Search for the cell housing the specified text and yield its (X, Y) center coordinate. 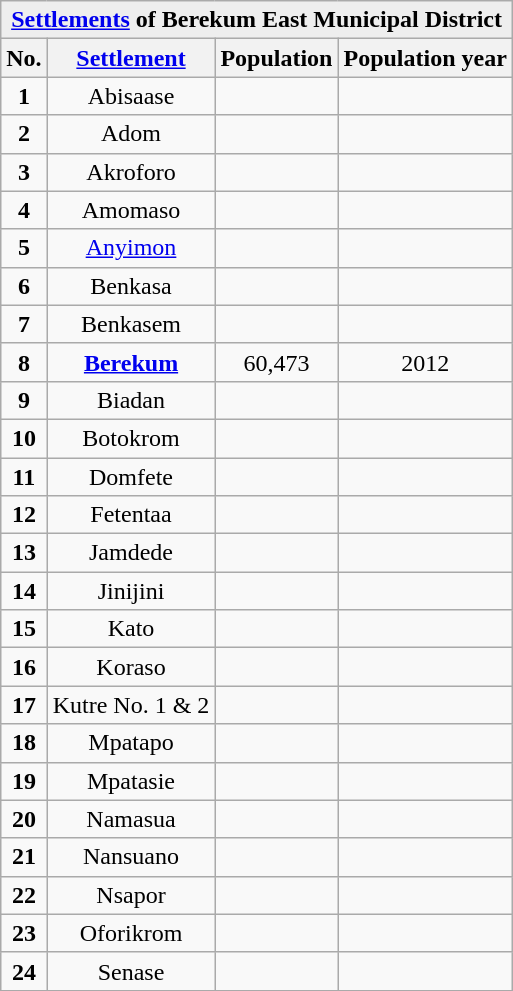
Fetentaa (131, 515)
Mpatapo (131, 743)
Settlement (131, 58)
Benkasa (131, 286)
23 (24, 933)
19 (24, 781)
Jamdede (131, 553)
11 (24, 477)
Senase (131, 971)
16 (24, 667)
12 (24, 515)
8 (24, 362)
5 (24, 248)
3 (24, 172)
24 (24, 971)
18 (24, 743)
Berekum (131, 362)
Biadan (131, 400)
2012 (425, 362)
Domfete (131, 477)
4 (24, 210)
13 (24, 553)
Adom (131, 134)
Amomaso (131, 210)
Namasua (131, 819)
Koraso (131, 667)
Population (276, 58)
Kato (131, 629)
60,473 (276, 362)
20 (24, 819)
21 (24, 857)
Anyimon (131, 248)
6 (24, 286)
Abisaase (131, 96)
Kutre No. 1 & 2 (131, 705)
Nansuano (131, 857)
22 (24, 895)
No. (24, 58)
Jinijini (131, 591)
Settlements of Berekum East Municipal District (257, 20)
2 (24, 134)
Botokrom (131, 438)
Population year (425, 58)
17 (24, 705)
Oforikrom (131, 933)
1 (24, 96)
14 (24, 591)
Nsapor (131, 895)
Benkasem (131, 324)
10 (24, 438)
15 (24, 629)
7 (24, 324)
Akroforo (131, 172)
9 (24, 400)
Mpatasie (131, 781)
